Provide the [X, Y] coordinate of the cell's center where the given text is located.  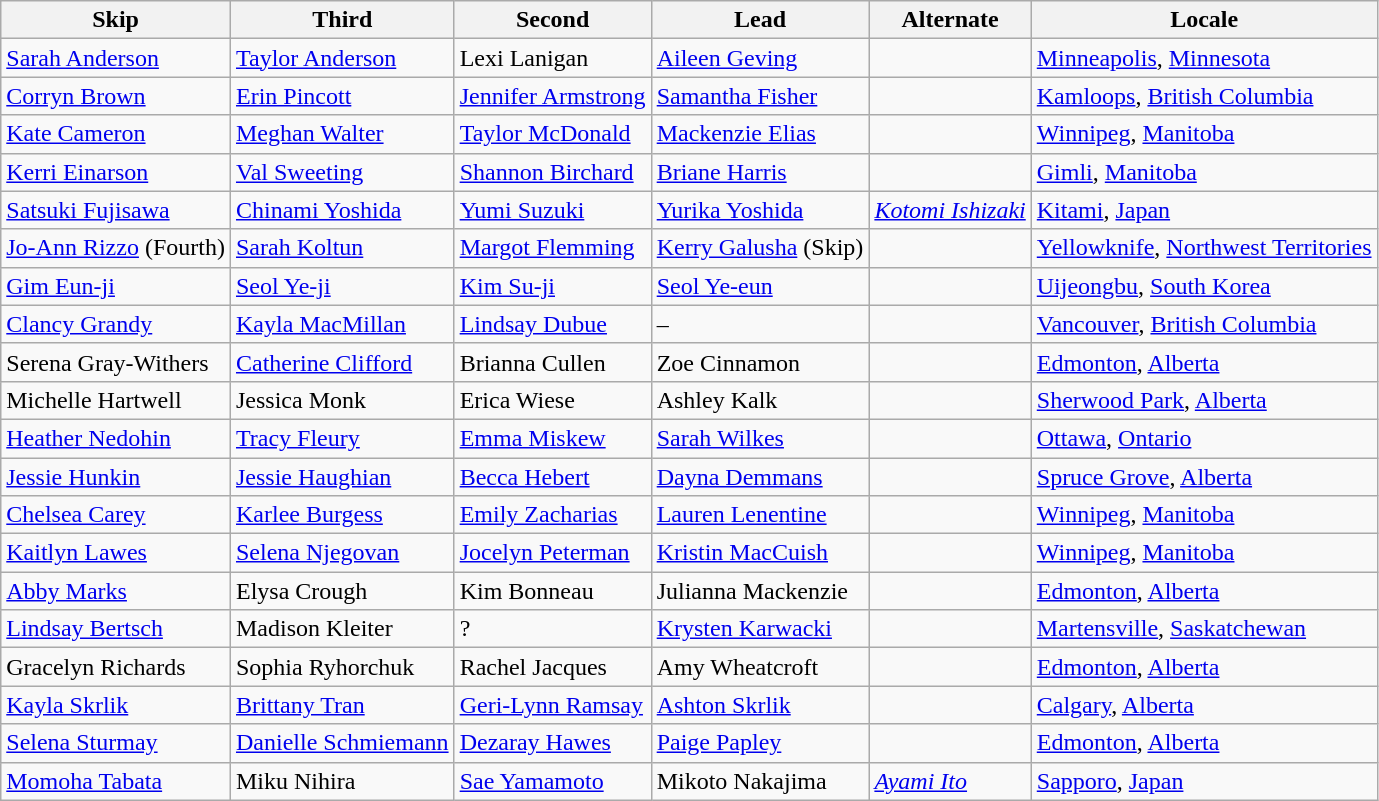
Paige Papley [760, 743]
Miku Nihira [342, 781]
Gim Eun-ji [116, 286]
Calgary, Alberta [1204, 705]
Karlee Burgess [342, 515]
Uijeongbu, South Korea [1204, 286]
Krysten Karwacki [760, 629]
? [552, 629]
Geri-Lynn Ramsay [552, 705]
Chinami Yoshida [342, 210]
Kim Su-ji [552, 286]
Becca Hebert [552, 477]
Briane Harris [760, 172]
Kerry Galusha (Skip) [760, 248]
Val Sweeting [342, 172]
Margot Flemming [552, 248]
Sarah Koltun [342, 248]
Erin Pincott [342, 96]
Ashton Skrlik [760, 705]
Seol Ye-eun [760, 286]
Kristin MacCuish [760, 553]
Kotomi Ishizaki [950, 210]
Ayami Ito [950, 781]
Kaitlyn Lawes [116, 553]
Vancouver, British Columbia [1204, 324]
Dayna Demmans [760, 477]
Yumi Suzuki [552, 210]
Minneapolis, Minnesota [1204, 58]
Spruce Grove, Alberta [1204, 477]
Kayla Skrlik [116, 705]
Skip [116, 20]
Kerri Einarson [116, 172]
Ashley Kalk [760, 400]
Heather Nedohin [116, 438]
Lindsay Dubue [552, 324]
Lead [760, 20]
Madison Kleiter [342, 629]
Momoha Tabata [116, 781]
Samantha Fisher [760, 96]
Locale [1204, 20]
Chelsea Carey [116, 515]
Emma Miskew [552, 438]
Ottawa, Ontario [1204, 438]
Jennifer Armstrong [552, 96]
Lindsay Bertsch [116, 629]
Kim Bonneau [552, 591]
Sarah Wilkes [760, 438]
Danielle Schmiemann [342, 743]
Kayla MacMillan [342, 324]
Serena Gray-Withers [116, 362]
Julianna Mackenzie [760, 591]
Sherwood Park, Alberta [1204, 400]
Mikoto Nakajima [760, 781]
Sae Yamamoto [552, 781]
Seol Ye-ji [342, 286]
Lexi Lanigan [552, 58]
Martensville, Saskatchewan [1204, 629]
Kitami, Japan [1204, 210]
Lauren Lenentine [760, 515]
Aileen Geving [760, 58]
Tracy Fleury [342, 438]
Second [552, 20]
Kate Cameron [116, 134]
Jessie Haughian [342, 477]
Taylor McDonald [552, 134]
Zoe Cinnamon [760, 362]
Catherine Clifford [342, 362]
– [760, 324]
Sophia Ryhorchuk [342, 667]
Emily Zacharias [552, 515]
Dezaray Hawes [552, 743]
Sarah Anderson [116, 58]
Taylor Anderson [342, 58]
Meghan Walter [342, 134]
Brianna Cullen [552, 362]
Satsuki Fujisawa [116, 210]
Clancy Grandy [116, 324]
Kamloops, British Columbia [1204, 96]
Brittany Tran [342, 705]
Alternate [950, 20]
Amy Wheatcroft [760, 667]
Rachel Jacques [552, 667]
Shannon Birchard [552, 172]
Michelle Hartwell [116, 400]
Selena Sturmay [116, 743]
Elysa Crough [342, 591]
Selena Njegovan [342, 553]
Corryn Brown [116, 96]
Abby Marks [116, 591]
Mackenzie Elias [760, 134]
Jessica Monk [342, 400]
Gracelyn Richards [116, 667]
Sapporo, Japan [1204, 781]
Jessie Hunkin [116, 477]
Third [342, 20]
Erica Wiese [552, 400]
Yellowknife, Northwest Territories [1204, 248]
Yurika Yoshida [760, 210]
Jocelyn Peterman [552, 553]
Jo-Ann Rizzo (Fourth) [116, 248]
Gimli, Manitoba [1204, 172]
